Search for the cell housing the specified text and yield its [x, y] center coordinate. 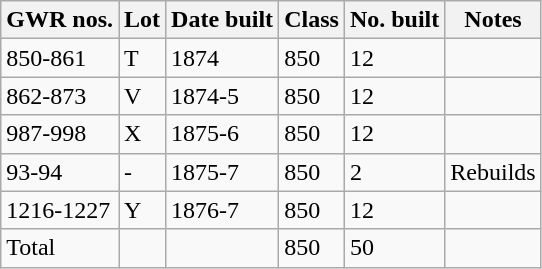
93-94 [60, 172]
GWR nos. [60, 20]
Y [142, 210]
50 [394, 248]
1874 [222, 58]
1874-5 [222, 96]
2 [394, 172]
Lot [142, 20]
Notes [493, 20]
1875-6 [222, 134]
V [142, 96]
1876-7 [222, 210]
862-873 [60, 96]
X [142, 134]
1875-7 [222, 172]
No. built [394, 20]
1216-1227 [60, 210]
850-861 [60, 58]
- [142, 172]
Class [312, 20]
Rebuilds [493, 172]
T [142, 58]
987-998 [60, 134]
Date built [222, 20]
Total [60, 248]
